Search for the cell housing the specified text and yield its [X, Y] center coordinate. 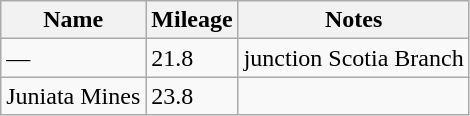
Name [74, 20]
Mileage [192, 20]
23.8 [192, 96]
— [74, 58]
junction Scotia Branch [354, 58]
21.8 [192, 58]
Notes [354, 20]
Juniata Mines [74, 96]
